Return (X, Y) of the center of cell containing provided text 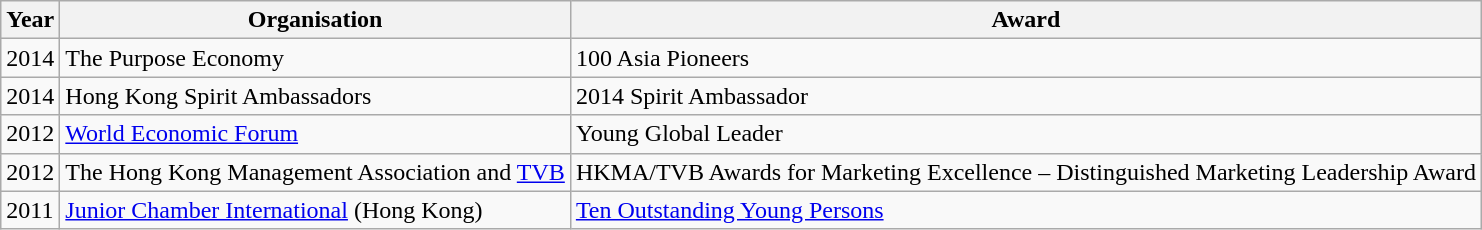
Young Global Leader (1026, 134)
Hong Kong Spirit Ambassadors (316, 96)
2014 Spirit Ambassador (1026, 96)
100 Asia Pioneers (1026, 58)
The Hong Kong Management Association and TVB (316, 172)
Award (1026, 20)
The Purpose Economy (316, 58)
Year (30, 20)
HKMA/TVB Awards for Marketing Excellence – Distinguished Marketing Leadership Award (1026, 172)
Organisation (316, 20)
World Economic Forum (316, 134)
2011 (30, 210)
Ten Outstanding Young Persons (1026, 210)
Junior Chamber International (Hong Kong) (316, 210)
